Detect which cell encompasses the target text, then output its [x, y] center coordinate. 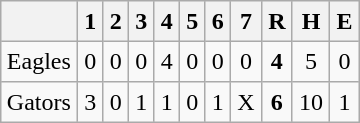
X [246, 102]
10 [311, 102]
E [345, 21]
Eagles [38, 61]
7 [246, 21]
Gators [38, 102]
2 [116, 21]
R [276, 21]
H [311, 21]
